Extract the [X, Y] coordinate from the center of the cell holding the provided text.  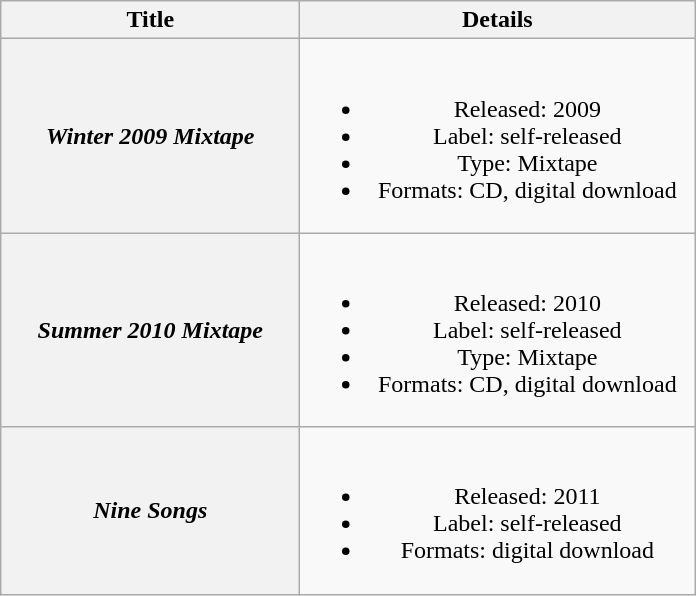
Released: 2011Label: self-releasedFormats: digital download [498, 510]
Summer 2010 Mixtape [150, 330]
Title [150, 20]
Winter 2009 Mixtape [150, 136]
Released: 2010Label: self-releasedType: MixtapeFormats: CD, digital download [498, 330]
Details [498, 20]
Nine Songs [150, 510]
Released: 2009Label: self-releasedType: MixtapeFormats: CD, digital download [498, 136]
